Locate the cell with the specified text and output its [x, y] center coordinate. 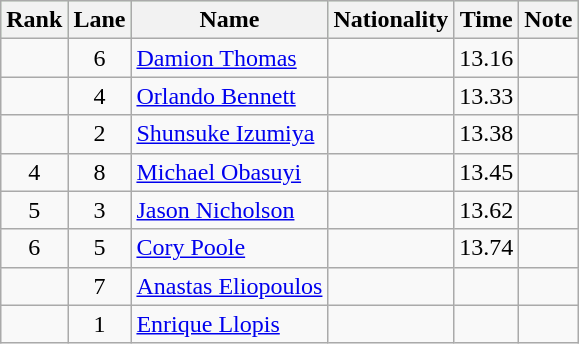
2 [100, 134]
13.45 [486, 172]
8 [100, 172]
Orlando Bennett [230, 96]
13.38 [486, 134]
Rank [34, 20]
Lane [100, 20]
Jason Nicholson [230, 210]
Damion Thomas [230, 58]
Michael Obasuyi [230, 172]
Enrique Llopis [230, 324]
1 [100, 324]
Nationality [391, 20]
7 [100, 286]
Anastas Eliopoulos [230, 286]
Shunsuke Izumiya [230, 134]
13.62 [486, 210]
Name [230, 20]
13.74 [486, 248]
Time [486, 20]
3 [100, 210]
Note [548, 20]
13.16 [486, 58]
13.33 [486, 96]
Cory Poole [230, 248]
